Search for the cell housing the specified text and yield its [x, y] center coordinate. 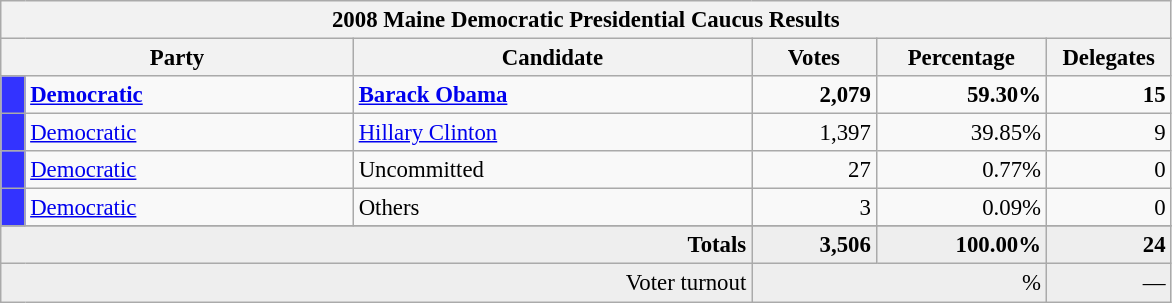
Votes [814, 58]
Totals [376, 245]
9 [1108, 133]
Percentage [961, 58]
2,079 [814, 95]
Others [552, 208]
% [900, 283]
3,506 [814, 245]
Delegates [1108, 58]
0.09% [961, 208]
Hillary Clinton [552, 133]
15 [1108, 95]
100.00% [961, 245]
Party [178, 58]
0.77% [961, 170]
Uncommitted [552, 170]
1,397 [814, 133]
Voter turnout [376, 283]
Barack Obama [552, 95]
— [1108, 283]
2008 Maine Democratic Presidential Caucus Results [586, 20]
3 [814, 208]
39.85% [961, 133]
Candidate [552, 58]
27 [814, 170]
24 [1108, 245]
59.30% [961, 95]
